Return the [X, Y] coordinate for the center point of the cell that contains the specified text.  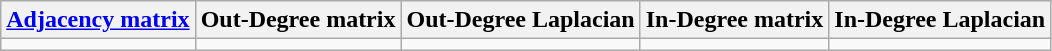
In-Degree Laplacian [940, 20]
In-Degree matrix [734, 20]
Out-Degree Laplacian [520, 20]
Adjacency matrix [98, 20]
Out-Degree matrix [298, 20]
